Return [X, Y] of the center of cell containing provided text 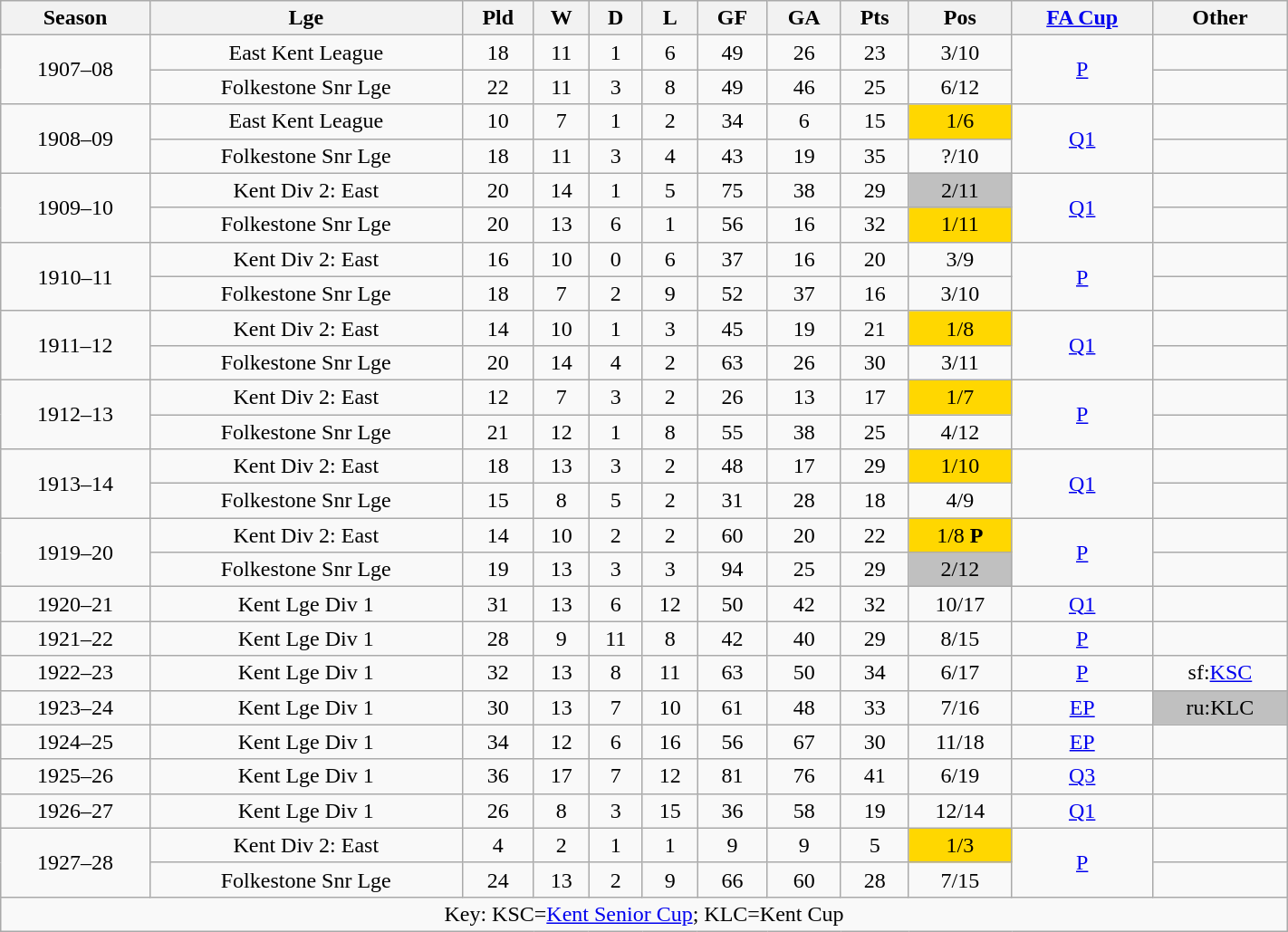
6/12 [960, 87]
81 [732, 776]
58 [804, 811]
35 [875, 156]
1/3 [960, 845]
1922–23 [76, 673]
ru:KLC [1221, 707]
1926–27 [76, 811]
?/10 [960, 156]
23 [875, 53]
1923–24 [76, 707]
66 [732, 879]
sf:KSC [1221, 673]
Season [76, 18]
55 [732, 432]
1920–21 [76, 604]
1/7 [960, 397]
1/8 [960, 328]
11/18 [960, 742]
75 [732, 190]
GA [804, 18]
24 [498, 879]
76 [804, 776]
1/10 [960, 466]
12/14 [960, 811]
6/17 [960, 673]
W [562, 18]
1/8 P [960, 535]
43 [732, 156]
1921–22 [76, 639]
Lge [306, 18]
10/17 [960, 604]
33 [875, 707]
Other [1221, 18]
6/19 [960, 776]
67 [804, 742]
Pld [498, 18]
94 [732, 570]
D [616, 18]
46 [804, 87]
1925–26 [76, 776]
GF [732, 18]
4/12 [960, 432]
Pts [875, 18]
3/11 [960, 362]
1912–13 [76, 414]
1907–08 [76, 70]
1919–20 [76, 552]
4/9 [960, 501]
3/9 [960, 259]
40 [804, 639]
1/6 [960, 121]
7/15 [960, 879]
1910–11 [76, 276]
52 [732, 293]
2/11 [960, 190]
1924–25 [76, 742]
L [670, 18]
1927–28 [76, 862]
Q3 [1082, 776]
1911–12 [76, 345]
61 [732, 707]
45 [732, 328]
41 [875, 776]
FA Cup [1082, 18]
0 [616, 259]
7/16 [960, 707]
1/11 [960, 225]
8/15 [960, 639]
2/12 [960, 570]
1908–09 [76, 139]
Key: KSC=Kent Senior Cup; KLC=Kent Cup [644, 914]
Pos [960, 18]
1909–10 [76, 207]
1913–14 [76, 484]
